Identify which cell holds the provided text, then report its (X, Y) central coordinate. 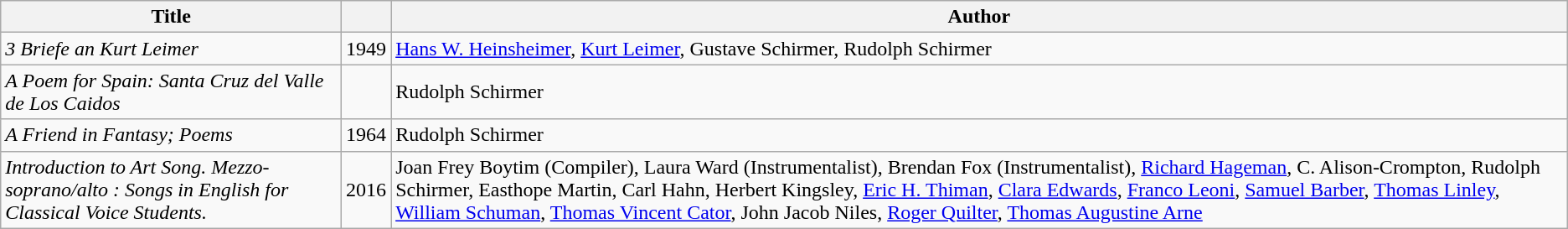
Author (980, 17)
Introduction to Art Song. Mezzo-soprano/alto : Songs in English for Classical Voice Students. (171, 190)
A Friend in Fantasy; Poems (171, 135)
A Poem for Spain: Santa Cruz del Valle de Los Caidos (171, 92)
Title (171, 17)
3 Briefe an Kurt Leimer (171, 49)
2016 (367, 190)
Hans W. Heinsheimer, Kurt Leimer, Gustave Schirmer, Rudolph Schirmer (980, 49)
1949 (367, 49)
1964 (367, 135)
